Find where the given text appears and provide that cell's center as [X, Y] coordinate. 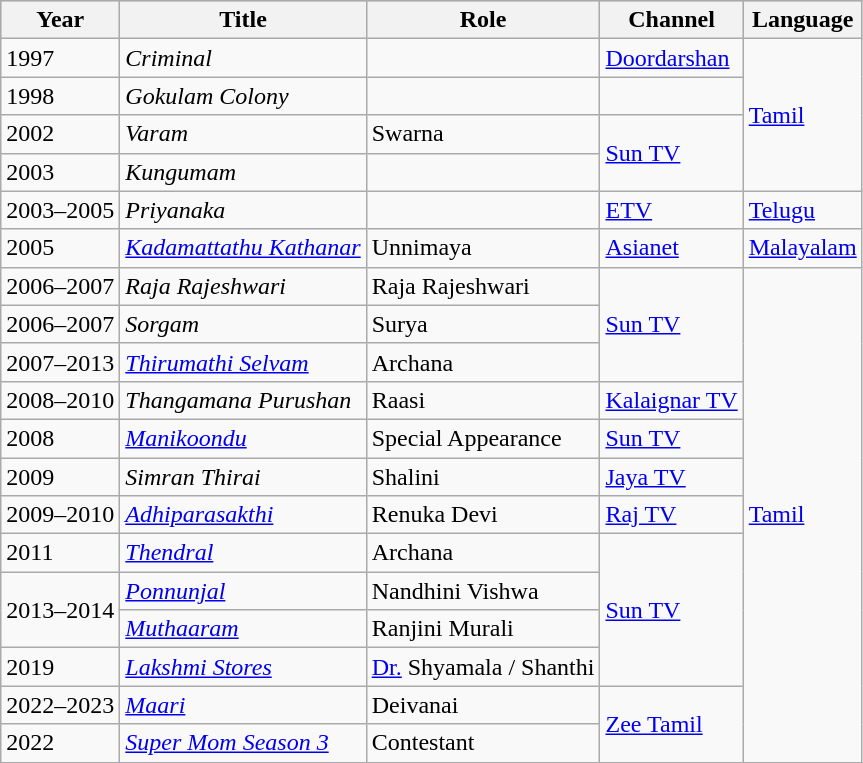
Jaya TV [672, 477]
Asianet [672, 248]
Surya [483, 324]
2022–2023 [60, 705]
2013–2014 [60, 610]
Language [802, 20]
Zee Tamil [672, 724]
Kalaignar TV [672, 400]
Telugu [802, 210]
Thirumathi Selvam [243, 362]
Kadamattathu Kathanar [243, 248]
Muthaaram [243, 629]
Year [60, 20]
Deivanai [483, 705]
1998 [60, 96]
Super Mom Season 3 [243, 743]
Doordarshan [672, 58]
Raj TV [672, 515]
Title [243, 20]
ETV [672, 210]
Thendral [243, 553]
2002 [60, 134]
Thangamana Purushan [243, 400]
2008 [60, 438]
Role [483, 20]
2022 [60, 743]
Swarna [483, 134]
Varam [243, 134]
Sorgam [243, 324]
Lakshmi Stores [243, 667]
Criminal [243, 58]
2003–2005 [60, 210]
2003 [60, 172]
Nandhini Vishwa [483, 591]
Ranjini Murali [483, 629]
Ponnunjal [243, 591]
Adhiparasakthi [243, 515]
Gokulam Colony [243, 96]
Shalini [483, 477]
Renuka Devi [483, 515]
2009 [60, 477]
Contestant [483, 743]
Malayalam [802, 248]
2007–2013 [60, 362]
Maari [243, 705]
Unnimaya [483, 248]
1997 [60, 58]
Channel [672, 20]
2008–2010 [60, 400]
Dr. Shyamala / Shanthi [483, 667]
Raasi [483, 400]
2019 [60, 667]
Manikoondu [243, 438]
Special Appearance [483, 438]
Simran Thirai [243, 477]
2009–2010 [60, 515]
Kungumam [243, 172]
Priyanaka [243, 210]
2005 [60, 248]
2011 [60, 553]
